Scan for the cell matching the given text and deliver its (X, Y) coordinate at center. 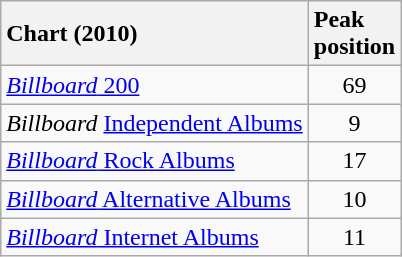
69 (354, 85)
17 (354, 161)
Chart (2010) (155, 34)
Billboard Rock Albums (155, 161)
Billboard Internet Albums (155, 237)
11 (354, 237)
Billboard Alternative Albums (155, 199)
Billboard Independent Albums (155, 123)
Peakposition (354, 34)
9 (354, 123)
10 (354, 199)
Billboard 200 (155, 85)
